From the cell containing the given text, extract its center point as [X, Y] coordinate. 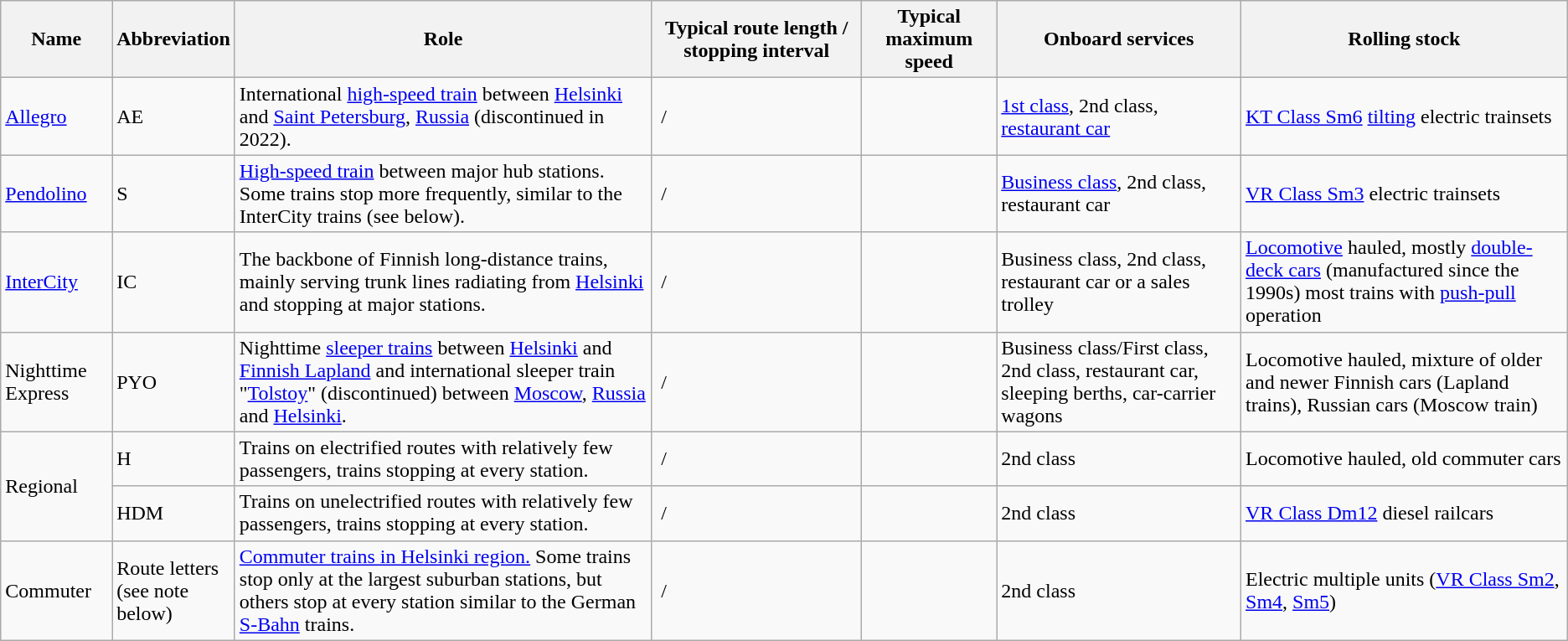
PYO [174, 382]
H [174, 459]
AE [174, 116]
KT Class Sm6 tilting electric trainsets [1405, 116]
HDM [174, 513]
InterCity [57, 282]
Electric multiple units (VR Class Sm2, Sm4, Sm5) [1405, 590]
Rolling stock [1405, 39]
Nighttime Express [57, 382]
High-speed train between major hub stations. Some trains stop more frequently, similar to the InterCity trains (see below). [442, 194]
1st class, 2nd class, restaurant car [1119, 116]
S [174, 194]
Name [57, 39]
Locomotive hauled, old commuter cars [1405, 459]
Locomotive hauled, mostly double-deck cars (manufactured since the 1990s) most trains with push-pull operation [1405, 282]
Allegro [57, 116]
Typical maximum speed [930, 39]
Business class/First class, 2nd class, restaurant car, sleeping berths, car-carrier wagons [1119, 382]
Business class, 2nd class, restaurant car [1119, 194]
Abbreviation [174, 39]
Regional [57, 486]
Trains on electrified routes with relatively few passengers, trains stopping at every station. [442, 459]
Route letters (see note below) [174, 590]
Business class, 2nd class, restaurant car or a sales trolley [1119, 282]
Trains on unelectrified routes with relatively few passengers, trains stopping at every station. [442, 513]
VR Class Sm3 electric trainsets [1405, 194]
Pendolino [57, 194]
IC [174, 282]
Role [442, 39]
The backbone of Finnish long-distance trains, mainly serving trunk lines radiating from Helsinki and stopping at major stations. [442, 282]
Typical route length / stopping interval [757, 39]
International high-speed train between Helsinki and Saint Petersburg, Russia (discontinued in 2022). [442, 116]
Locomotive hauled, mixture of older and newer Finnish cars (Lapland trains), Russian cars (Moscow train) [1405, 382]
Commuter [57, 590]
VR Class Dm12 diesel railcars [1405, 513]
Onboard services [1119, 39]
